Scan for the cell matching the given text and deliver its (x, y) coordinate at center. 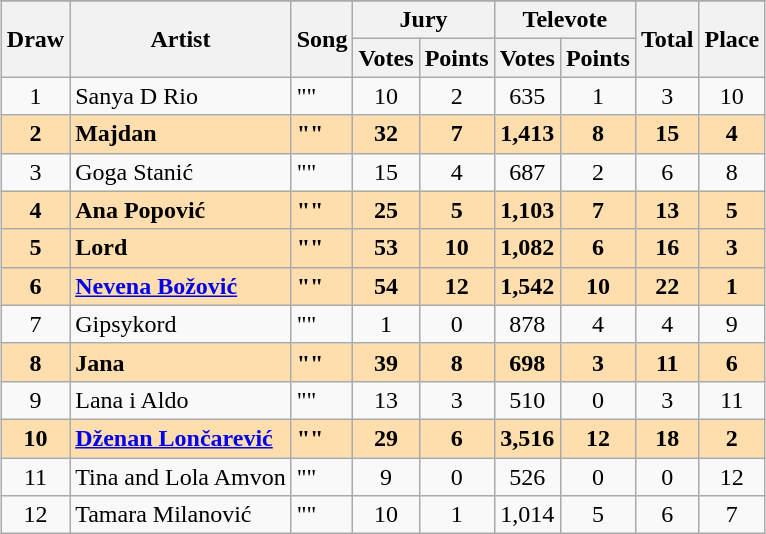
Jana (181, 362)
Total (667, 39)
3,516 (527, 438)
54 (386, 286)
Draw (35, 39)
Televote (564, 20)
Dženan Lončarević (181, 438)
22 (667, 286)
Nevena Božović (181, 286)
Place (732, 39)
Tamara Milanović (181, 515)
1,413 (527, 134)
32 (386, 134)
1,014 (527, 515)
878 (527, 324)
29 (386, 438)
526 (527, 477)
698 (527, 362)
Tina and Lola Amvon (181, 477)
16 (667, 248)
1,103 (527, 210)
635 (527, 96)
25 (386, 210)
Majdan (181, 134)
1,542 (527, 286)
Gipsykord (181, 324)
53 (386, 248)
Artist (181, 39)
1,082 (527, 248)
Lana i Aldo (181, 400)
687 (527, 172)
Jury (424, 20)
Goga Stanić (181, 172)
Ana Popović (181, 210)
39 (386, 362)
Sanya D Rio (181, 96)
510 (527, 400)
Lord (181, 248)
18 (667, 438)
Song (322, 39)
